Return (x, y) of the center of cell containing provided text 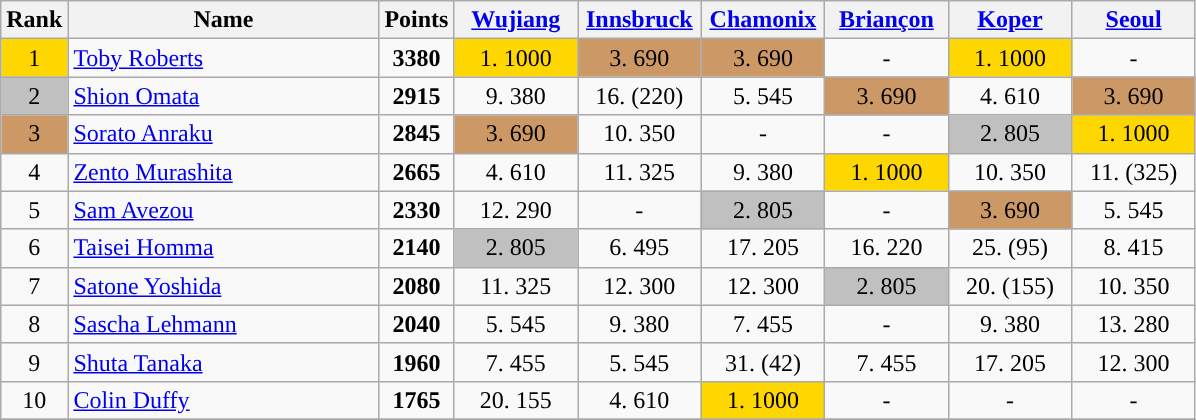
3 (34, 134)
Zento Murashita (224, 172)
12. 290 (516, 210)
13. 280 (1134, 324)
2665 (416, 172)
2845 (416, 134)
2 (34, 96)
2080 (416, 286)
Sascha Lehmann (224, 324)
Toby Roberts (224, 58)
6. 495 (640, 248)
1765 (416, 400)
2330 (416, 210)
Wujiang (516, 20)
4 (34, 172)
Briançon (887, 20)
31. (42) (763, 362)
2915 (416, 96)
Rank (34, 20)
2140 (416, 248)
Sorato Anraku (224, 134)
20. 155 (516, 400)
Colin Duffy (224, 400)
8. 415 (1134, 248)
Satone Yoshida (224, 286)
7 (34, 286)
Taisei Homma (224, 248)
2040 (416, 324)
Name (224, 20)
Shuta Tanaka (224, 362)
3380 (416, 58)
25. (95) (1010, 248)
1 (34, 58)
Sam Avezou (224, 210)
16. 220 (887, 248)
Points (416, 20)
Chamonix (763, 20)
20. (155) (1010, 286)
Koper (1010, 20)
Seoul (1134, 20)
Innsbruck (640, 20)
9 (34, 362)
6 (34, 248)
16. (220) (640, 96)
10 (34, 400)
5 (34, 210)
8 (34, 324)
Shion Omata (224, 96)
11. (325) (1134, 172)
1960 (416, 362)
